Find where the given text appears and provide that cell's center as (x, y) coordinate. 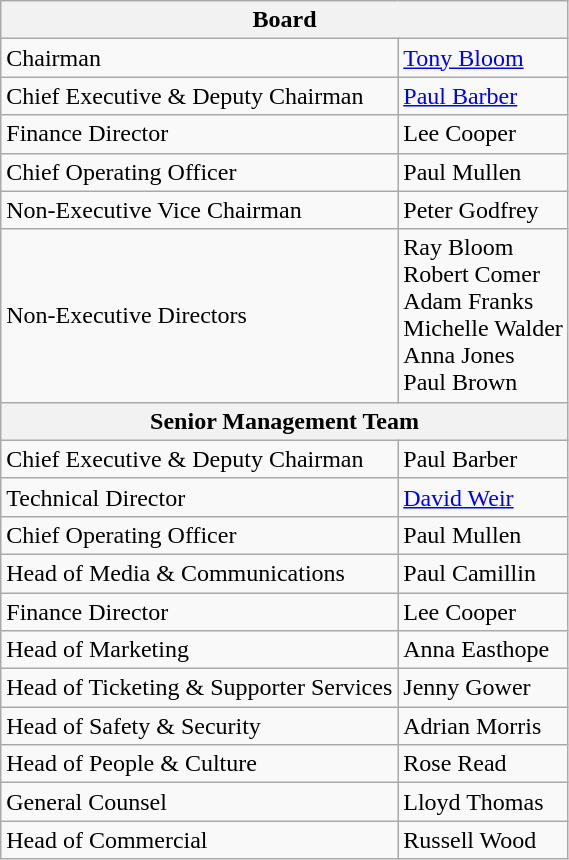
Head of Media & Communications (200, 573)
Lloyd Thomas (484, 802)
Adrian Morris (484, 726)
Non-Executive Directors (200, 316)
Head of Ticketing & Supporter Services (200, 688)
Technical Director (200, 497)
Jenny Gower (484, 688)
Head of People & Culture (200, 764)
Head of Safety & Security (200, 726)
Peter Godfrey (484, 210)
Chairman (200, 58)
Tony Bloom (484, 58)
Russell Wood (484, 840)
Anna Easthope (484, 650)
General Counsel (200, 802)
David Weir (484, 497)
Board (285, 20)
Head of Marketing (200, 650)
Non-Executive Vice Chairman (200, 210)
Paul Camillin (484, 573)
Rose Read (484, 764)
Senior Management Team (285, 421)
Ray BloomRobert ComerAdam FranksMichelle WalderAnna JonesPaul Brown (484, 316)
Head of Commercial (200, 840)
